Pinpoint the cell where the given text exists, returning its (X, Y) midpoint coordinate. 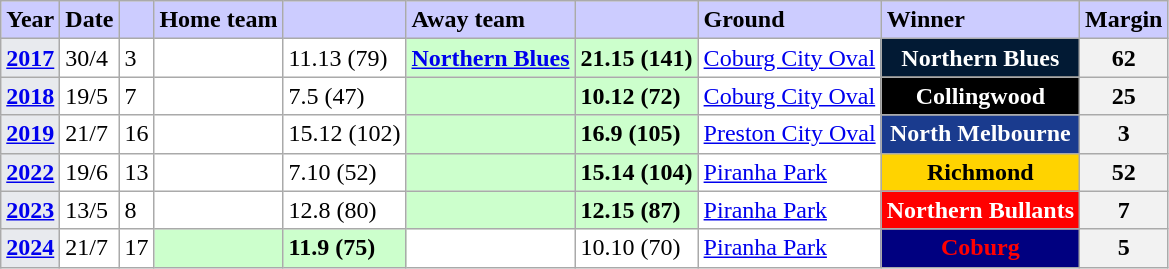
11.9 (75) (344, 248)
19/6 (90, 172)
13 (136, 172)
2017 (30, 58)
8 (136, 210)
Margin (1124, 20)
21.15 (141) (636, 58)
12.8 (80) (344, 210)
19/5 (90, 96)
2022 (30, 172)
North Melbourne (980, 134)
13/5 (90, 210)
15.14 (104) (636, 172)
12.15 (87) (636, 210)
2024 (30, 248)
Home team (218, 20)
52 (1124, 172)
2019 (30, 134)
Away team (490, 20)
Northern Bullants (980, 210)
10.10 (70) (636, 248)
17 (136, 248)
2018 (30, 96)
Year (30, 20)
25 (1124, 96)
Collingwood (980, 96)
7.5 (47) (344, 96)
5 (1124, 248)
30/4 (90, 58)
62 (1124, 58)
11.13 (79) (344, 58)
10.12 (72) (636, 96)
Date (90, 20)
Preston City Oval (790, 134)
Coburg (980, 248)
15.12 (102) (344, 134)
Winner (980, 20)
7.10 (52) (344, 172)
16 (136, 134)
Ground (790, 20)
2023 (30, 210)
Richmond (980, 172)
16.9 (105) (636, 134)
